Provide the (x, y) coordinate of the cell's center where the given text is located.  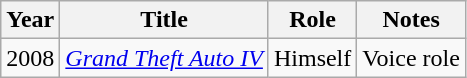
Himself (312, 58)
Notes (412, 20)
Role (312, 20)
Grand Theft Auto IV (164, 58)
Title (164, 20)
Voice role (412, 58)
Year (30, 20)
2008 (30, 58)
